From the cell containing the given text, extract its center point as (x, y) coordinate. 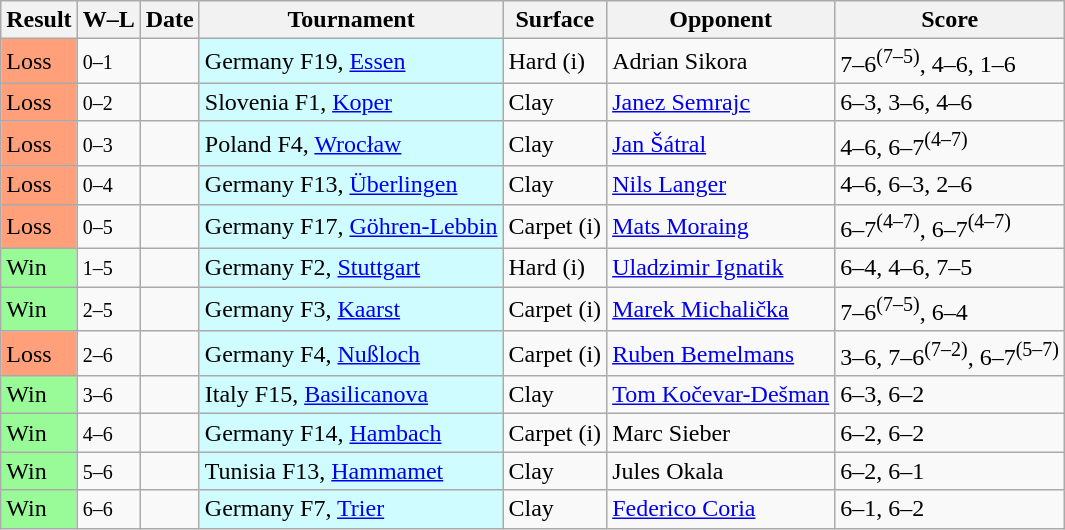
Germany F17, Göhren-Lebbin (351, 226)
0–4 (108, 185)
Germany F4, Nußloch (351, 354)
0–2 (108, 102)
Jules Okala (721, 471)
Tom Kočevar-Dešman (721, 395)
6–7(4–7), 6–7(4–7) (950, 226)
4–6, 6–7(4–7) (950, 144)
Score (950, 20)
Poland F4, Wrocław (351, 144)
7–6(7–5), 6–4 (950, 310)
4–6 (108, 433)
Surface (555, 20)
6–4, 4–6, 7–5 (950, 268)
0–1 (108, 62)
6–6 (108, 509)
Mats Moraing (721, 226)
Federico Coria (721, 509)
6–1, 6–2 (950, 509)
Italy F15, Basilicanova (351, 395)
0–3 (108, 144)
Result (39, 20)
Ruben Bemelmans (721, 354)
Jan Šátral (721, 144)
3–6 (108, 395)
Marc Sieber (721, 433)
Date (170, 20)
Germany F2, Stuttgart (351, 268)
Germany F14, Hambach (351, 433)
Tournament (351, 20)
W–L (108, 20)
Uladzimir Ignatik (721, 268)
6–2, 6–2 (950, 433)
Slovenia F1, Koper (351, 102)
Nils Langer (721, 185)
Germany F7, Trier (351, 509)
6–2, 6–1 (950, 471)
3–6, 7–6(7–2), 6–7(5–7) (950, 354)
0–5 (108, 226)
6–3, 3–6, 4–6 (950, 102)
Marek Michalička (721, 310)
6–3, 6–2 (950, 395)
4–6, 6–3, 2–6 (950, 185)
5–6 (108, 471)
2–5 (108, 310)
Germany F19, Essen (351, 62)
1–5 (108, 268)
Tunisia F13, Hammamet (351, 471)
Opponent (721, 20)
2–6 (108, 354)
Janez Semrajc (721, 102)
Adrian Sikora (721, 62)
7–6(7–5), 4–6, 1–6 (950, 62)
Germany F3, Kaarst (351, 310)
Germany F13, Überlingen (351, 185)
